Provide the (X, Y) coordinate of the cell's center where the given text is located.  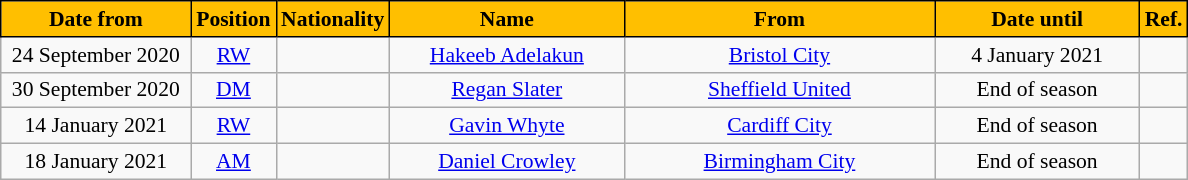
Name (506, 19)
14 January 2021 (96, 126)
Gavin Whyte (506, 126)
From (779, 19)
24 September 2020 (96, 55)
Daniel Crowley (506, 162)
4 January 2021 (1038, 55)
18 January 2021 (96, 162)
Sheffield United (779, 90)
Position (234, 19)
Date from (96, 19)
Birmingham City (779, 162)
Ref. (1164, 19)
30 September 2020 (96, 90)
Cardiff City (779, 126)
Hakeeb Adelakun (506, 55)
DM (234, 90)
Nationality (332, 19)
Date until (1038, 19)
AM (234, 162)
Bristol City (779, 55)
Regan Slater (506, 90)
